Output the [x, y] coordinate of the center of the cell containing the given text.  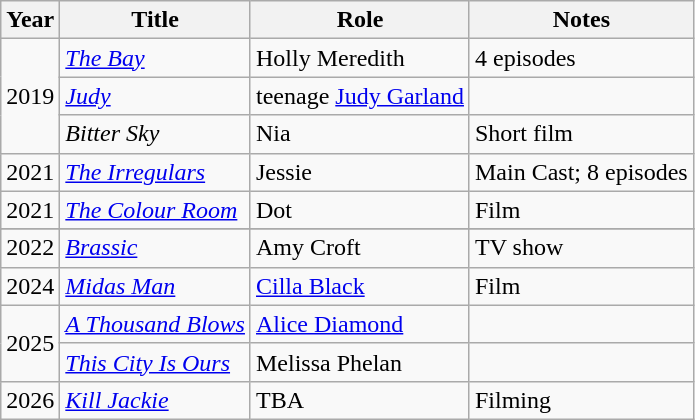
This City Is Ours [156, 362]
The Irregulars [156, 172]
teenage Judy Garland [360, 96]
Jessie [360, 172]
TBA [360, 400]
The Colour Room [156, 210]
Main Cast; 8 episodes [581, 172]
Judy [156, 96]
TV show [581, 248]
Cilla Black [360, 286]
Melissa Phelan [360, 362]
Year [30, 20]
Short film [581, 134]
Kill Jackie [156, 400]
Role [360, 20]
A Thousand Blows [156, 324]
2026 [30, 400]
The Bay [156, 58]
Bitter Sky [156, 134]
2025 [30, 343]
4 episodes [581, 58]
Brassic [156, 248]
Notes [581, 20]
Midas Man [156, 286]
Title [156, 20]
2019 [30, 96]
Amy Croft [360, 248]
Alice Diamond [360, 324]
Nia [360, 134]
2022 [30, 248]
Dot [360, 210]
Filming [581, 400]
2024 [30, 286]
Holly Meredith [360, 58]
